Find where the given text appears and provide that cell's center as (X, Y) coordinate. 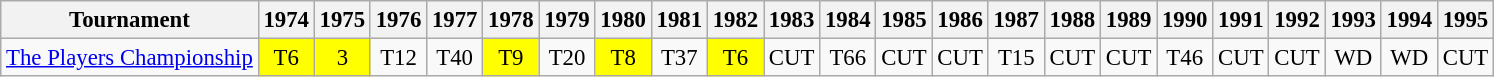
1978 (511, 20)
1991 (1241, 20)
1976 (398, 20)
1995 (1465, 20)
T37 (679, 58)
1993 (1353, 20)
The Players Championship (130, 58)
T40 (455, 58)
T15 (1016, 58)
T66 (848, 58)
1977 (455, 20)
T9 (511, 58)
1992 (1297, 20)
1989 (1128, 20)
3 (342, 58)
1979 (567, 20)
Tournament (130, 20)
1986 (960, 20)
1988 (1072, 20)
T12 (398, 58)
T8 (623, 58)
1974 (286, 20)
T46 (1185, 58)
T20 (567, 58)
1984 (848, 20)
1983 (792, 20)
1981 (679, 20)
1982 (735, 20)
1990 (1185, 20)
1985 (904, 20)
1987 (1016, 20)
1980 (623, 20)
1975 (342, 20)
1994 (1409, 20)
